Locate the cell with the specified text and output its (x, y) center coordinate. 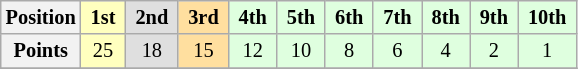
12 (253, 51)
2nd (152, 17)
10th (547, 17)
6 (397, 51)
15 (203, 51)
8th (446, 17)
3rd (203, 17)
8 (349, 51)
5th (301, 17)
4 (446, 51)
25 (104, 51)
7th (397, 17)
4th (253, 17)
9th (494, 17)
10 (301, 51)
18 (152, 51)
Position (41, 17)
Points (41, 51)
2 (494, 51)
6th (349, 17)
1 (547, 51)
1st (104, 17)
